Return the [x, y] coordinate for the center point of the cell that contains the specified text.  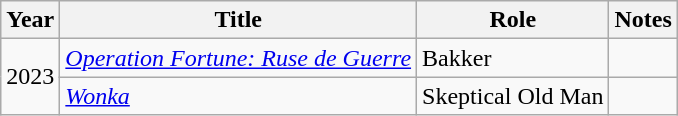
2023 [30, 77]
Operation Fortune: Ruse de Guerre [238, 58]
Year [30, 20]
Skeptical Old Man [513, 96]
Wonka [238, 96]
Bakker [513, 58]
Role [513, 20]
Title [238, 20]
Notes [643, 20]
